Pinpoint the cell where the given text exists, returning its [x, y] midpoint coordinate. 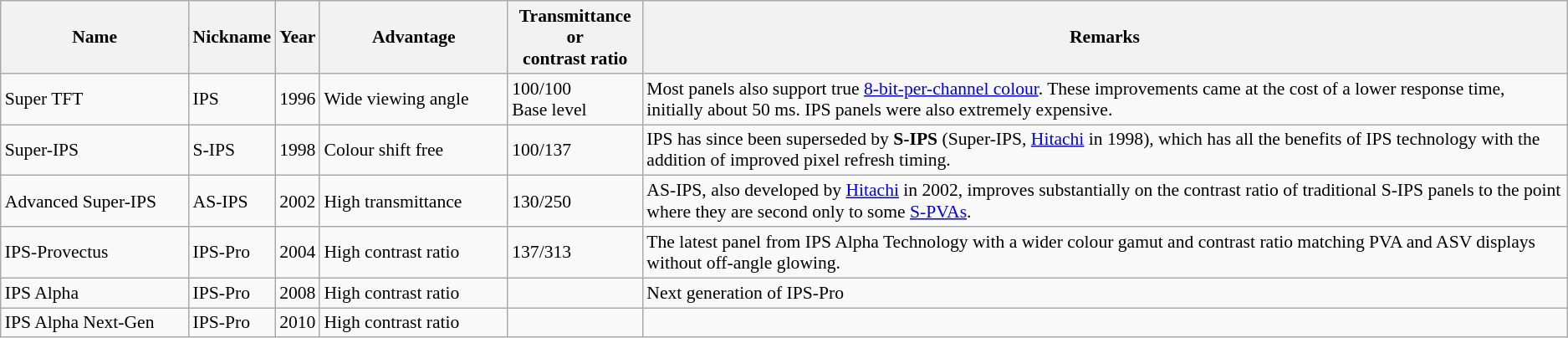
Advantage [413, 37]
100/137 [575, 151]
IPS Alpha Next-Gen [95, 323]
Super TFT [95, 99]
Next generation of IPS-Pro [1104, 293]
1998 [298, 151]
2010 [298, 323]
High transmittance [413, 201]
S-IPS [232, 151]
2008 [298, 293]
IPS Alpha [95, 293]
Name [95, 37]
130/250 [575, 201]
Advanced Super-IPS [95, 201]
AS-IPS [232, 201]
Wide viewing angle [413, 99]
Remarks [1104, 37]
Super-IPS [95, 151]
Year [298, 37]
2002 [298, 201]
137/313 [575, 253]
IPS-Provectus [95, 253]
IPS [232, 99]
100/100Base level [575, 99]
The latest panel from IPS Alpha Technology with a wider colour gamut and contrast ratio matching PVA and ASV displays without off-angle glowing. [1104, 253]
Nickname [232, 37]
Transmittance orcontrast ratio [575, 37]
2004 [298, 253]
1996 [298, 99]
Colour shift free [413, 151]
